From the cell containing the given text, extract its center point as (X, Y) coordinate. 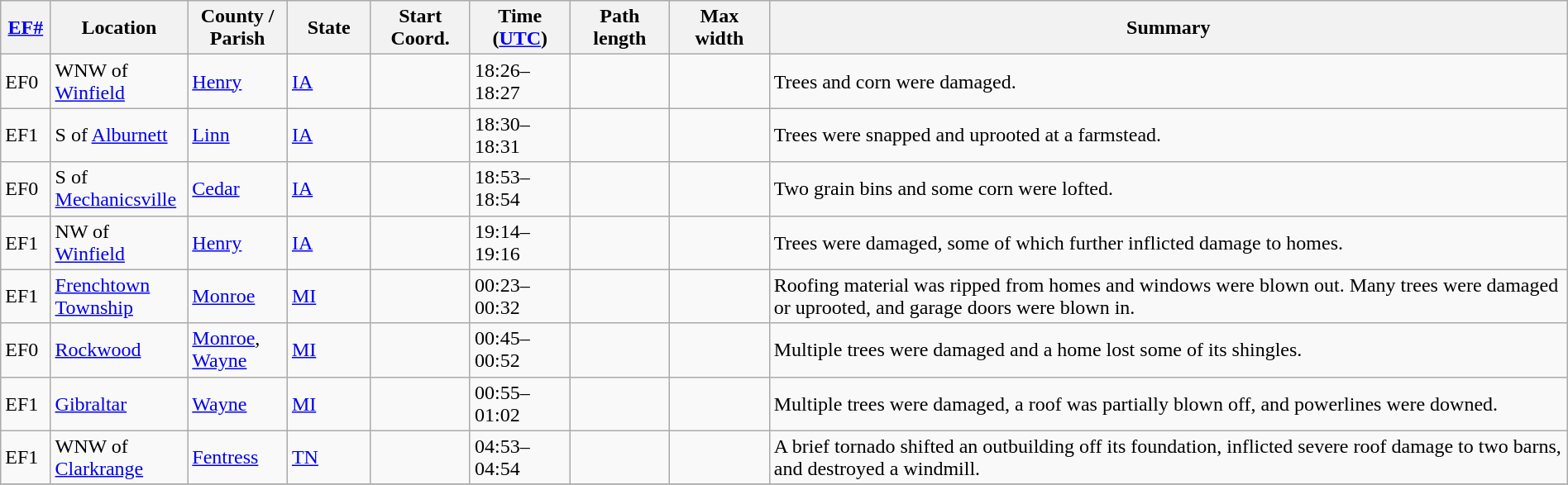
Fentress (238, 458)
Location (119, 28)
19:14–19:16 (519, 243)
00:23–00:32 (519, 296)
18:26–18:27 (519, 81)
S of Mechanicsville (119, 188)
Trees were damaged, some of which further inflicted damage to homes. (1168, 243)
Wayne (238, 403)
00:45–00:52 (519, 350)
TN (328, 458)
Path length (620, 28)
State (328, 28)
Monroe (238, 296)
Cedar (238, 188)
Linn (238, 136)
NW of Winfield (119, 243)
Multiple trees were damaged, a roof was partially blown off, and powerlines were downed. (1168, 403)
WNW of Clarkrange (119, 458)
04:53–04:54 (519, 458)
Trees were snapped and uprooted at a farmstead. (1168, 136)
A brief tornado shifted an outbuilding off its foundation, inflicted severe roof damage to two barns, and destroyed a windmill. (1168, 458)
Summary (1168, 28)
S of Alburnett (119, 136)
18:53–18:54 (519, 188)
Roofing material was ripped from homes and windows were blown out. Many trees were damaged or uprooted, and garage doors were blown in. (1168, 296)
EF# (26, 28)
Multiple trees were damaged and a home lost some of its shingles. (1168, 350)
Trees and corn were damaged. (1168, 81)
Gibraltar (119, 403)
18:30–18:31 (519, 136)
Max width (719, 28)
County / Parish (238, 28)
Rockwood (119, 350)
WNW of Winfield (119, 81)
00:55–01:02 (519, 403)
Monroe, Wayne (238, 350)
Two grain bins and some corn were lofted. (1168, 188)
Start Coord. (420, 28)
Time (UTC) (519, 28)
Frenchtown Township (119, 296)
